Search for the cell housing the specified text and yield its [X, Y] center coordinate. 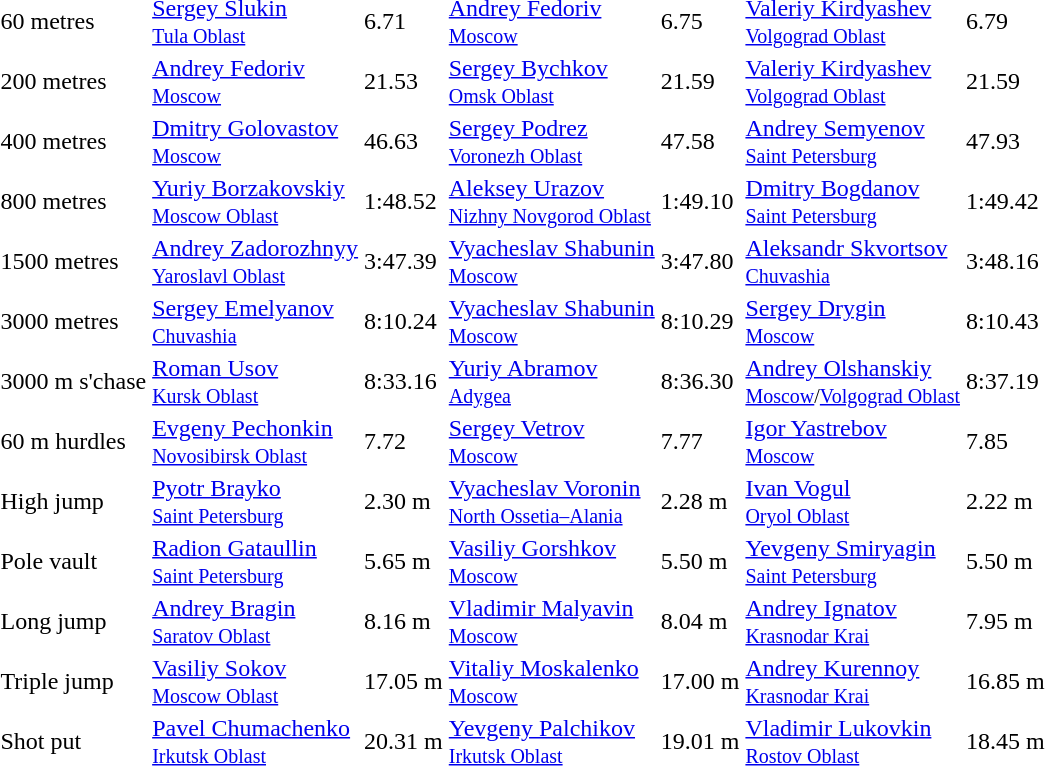
8:33.16 [404, 382]
Yevgeny SmiryaginSaint Petersburg [853, 562]
Evgeny PechonkinNovosibirsk Oblast [256, 442]
8.04 m [700, 622]
Vitaliy MoskalenkoMoscow [552, 682]
Pyotr BraykoSaint Petersburg [256, 502]
Vladimir MalyavinMoscow [552, 622]
7.77 [700, 442]
Aleksey UrazovNizhny Novgorod Oblast [552, 202]
8:10.29 [700, 322]
Ivan VogulOryol Oblast [853, 502]
47.58 [700, 142]
Sergey BychkovOmsk Oblast [552, 82]
Vasiliy SokovMoscow Oblast [256, 682]
Andrey BraginSaratov Oblast [256, 622]
21.53 [404, 82]
5.65 m [404, 562]
Vyacheslav VoroninNorth Ossetia–Alania [552, 502]
2.28 m [700, 502]
Sergey DryginMoscow [853, 322]
8.16 m [404, 622]
21.59 [700, 82]
1:48.52 [404, 202]
Andrey IgnatovKrasnodar Krai [853, 622]
Sergey PodrezVoronezh Oblast [552, 142]
Radion GataullinSaint Petersburg [256, 562]
2.30 m [404, 502]
Aleksandr SkvortsovChuvashia [853, 262]
17.05 m [404, 682]
Yuriy BorzakovskiyMoscow Oblast [256, 202]
8:10.24 [404, 322]
7.72 [404, 442]
1:49.10 [700, 202]
Dmitry BogdanovSaint Petersburg [853, 202]
8:36.30 [700, 382]
Andrey ZadorozhnyyYaroslavl Oblast [256, 262]
Dmitry GolovastovMoscow [256, 142]
Andrey OlshanskiyMoscow/Volgograd Oblast [853, 382]
Igor YastrebovMoscow [853, 442]
Roman UsovKursk Oblast [256, 382]
Sergey VetrovMoscow [552, 442]
5.50 m [700, 562]
Valeriy KirdyashevVolgograd Oblast [853, 82]
3:47.80 [700, 262]
46.63 [404, 142]
Andrey SemyenovSaint Petersburg [853, 142]
Andrey FedorivMoscow [256, 82]
3:47.39 [404, 262]
Sergey EmelyanovChuvashia [256, 322]
Yuriy AbramovAdygea [552, 382]
Vasiliy GorshkovMoscow [552, 562]
Andrey KurennoyKrasnodar Krai [853, 682]
17.00 m [700, 682]
